Scan for the cell matching the given text and deliver its (x, y) coordinate at center. 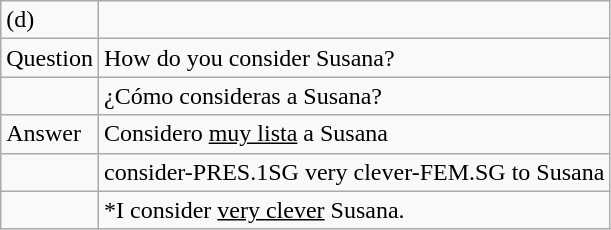
(d) (50, 20)
*I consider very clever Susana. (354, 210)
consider-PRES.1SG very clever-FEM.SG to Susana (354, 172)
Answer (50, 134)
Question (50, 58)
¿Cómo consideras a Susana? (354, 96)
How do you consider Susana? (354, 58)
Considero muy lista a Susana (354, 134)
